From the cell containing the given text, extract its center point as (x, y) coordinate. 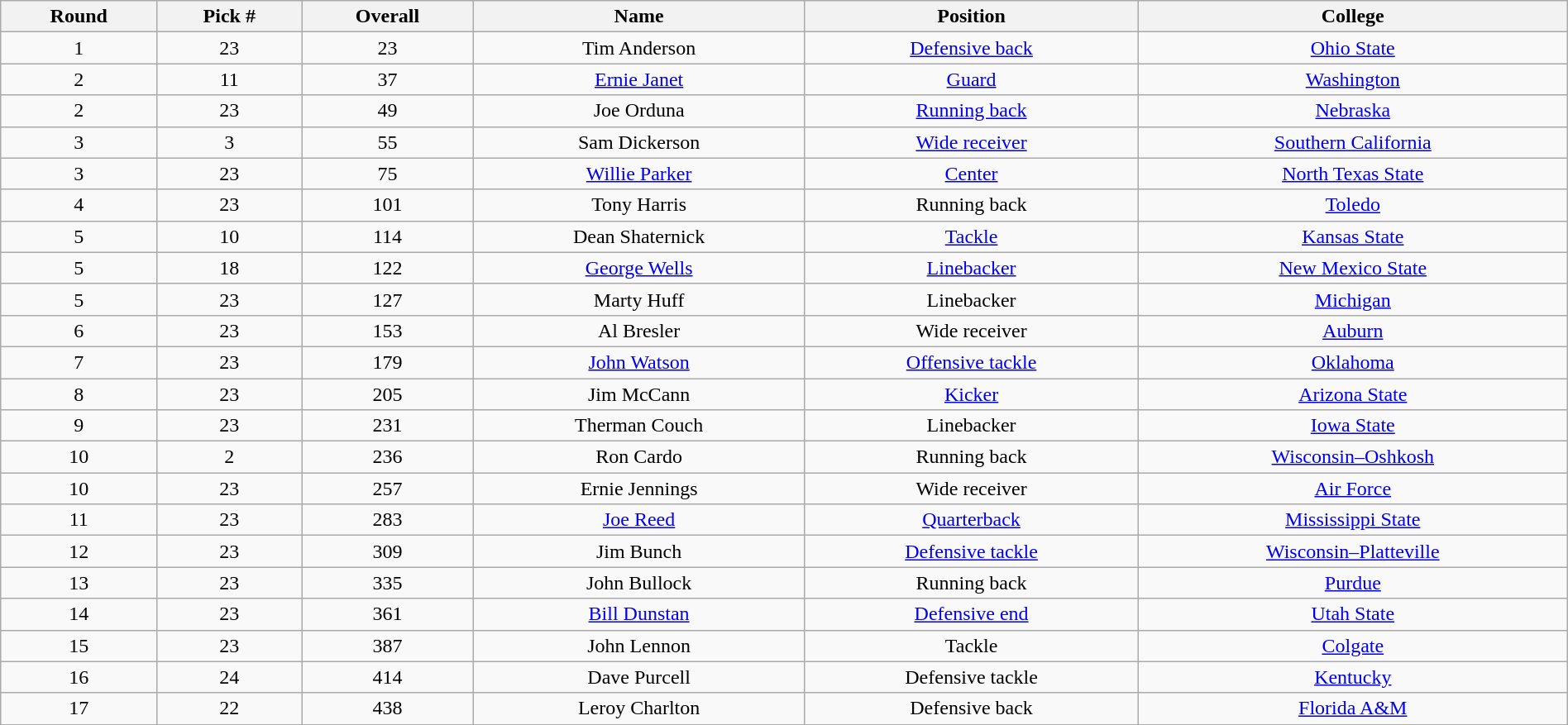
414 (388, 677)
49 (388, 111)
Name (638, 17)
Bill Dunstan (638, 614)
283 (388, 520)
Dave Purcell (638, 677)
Ernie Janet (638, 79)
Defensive end (972, 614)
Ron Cardo (638, 457)
Auburn (1353, 331)
22 (230, 708)
Guard (972, 79)
Marty Huff (638, 299)
12 (79, 551)
Utah State (1353, 614)
Arizona State (1353, 394)
George Wells (638, 268)
Pick # (230, 17)
Offensive tackle (972, 362)
Therman Couch (638, 426)
Jim McCann (638, 394)
Colgate (1353, 646)
Michigan (1353, 299)
Willie Parker (638, 174)
Position (972, 17)
37 (388, 79)
Joe Orduna (638, 111)
13 (79, 583)
Tony Harris (638, 205)
Kentucky (1353, 677)
Leroy Charlton (638, 708)
1 (79, 48)
335 (388, 583)
John Bullock (638, 583)
205 (388, 394)
257 (388, 489)
Center (972, 174)
Al Bresler (638, 331)
9 (79, 426)
Purdue (1353, 583)
New Mexico State (1353, 268)
Ohio State (1353, 48)
Overall (388, 17)
231 (388, 426)
Toledo (1353, 205)
6 (79, 331)
309 (388, 551)
387 (388, 646)
Wisconsin–Platteville (1353, 551)
Wisconsin–Oshkosh (1353, 457)
438 (388, 708)
4 (79, 205)
236 (388, 457)
Round (79, 17)
122 (388, 268)
16 (79, 677)
75 (388, 174)
Oklahoma (1353, 362)
Dean Shaternick (638, 236)
John Watson (638, 362)
153 (388, 331)
361 (388, 614)
179 (388, 362)
Air Force (1353, 489)
18 (230, 268)
101 (388, 205)
John Lennon (638, 646)
Quarterback (972, 520)
8 (79, 394)
Nebraska (1353, 111)
Mississippi State (1353, 520)
Joe Reed (638, 520)
Washington (1353, 79)
127 (388, 299)
Kicker (972, 394)
17 (79, 708)
North Texas State (1353, 174)
114 (388, 236)
Tim Anderson (638, 48)
Kansas State (1353, 236)
Sam Dickerson (638, 142)
14 (79, 614)
Jim Bunch (638, 551)
Iowa State (1353, 426)
Florida A&M (1353, 708)
15 (79, 646)
Ernie Jennings (638, 489)
College (1353, 17)
55 (388, 142)
24 (230, 677)
Southern California (1353, 142)
7 (79, 362)
